Extract the [X, Y] coordinate from the center of the cell holding the provided text.  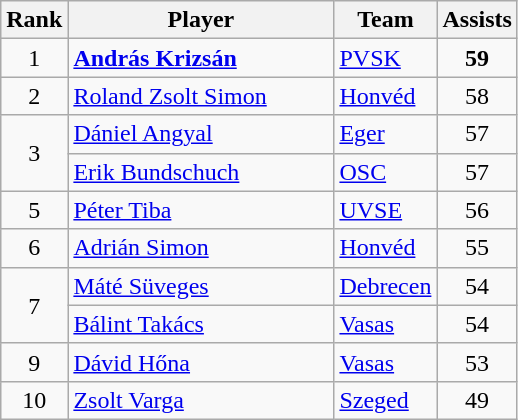
Bálint Takács [201, 324]
56 [477, 210]
7 [34, 305]
9 [34, 362]
53 [477, 362]
10 [34, 400]
Szeged [386, 400]
49 [477, 400]
OSC [386, 172]
58 [477, 96]
Assists [477, 20]
Adrián Simon [201, 248]
Máté Süveges [201, 286]
PVSK [386, 58]
6 [34, 248]
1 [34, 58]
Dániel Angyal [201, 134]
Roland Zsolt Simon [201, 96]
Eger [386, 134]
3 [34, 153]
UVSE [386, 210]
Dávid Hőna [201, 362]
Debrecen [386, 286]
2 [34, 96]
Zsolt Varga [201, 400]
Péter Tiba [201, 210]
András Krizsán [201, 58]
Erik Bundschuch [201, 172]
Rank [34, 20]
Player [201, 20]
Team [386, 20]
59 [477, 58]
5 [34, 210]
55 [477, 248]
